Return [x, y] of the center of cell containing provided text 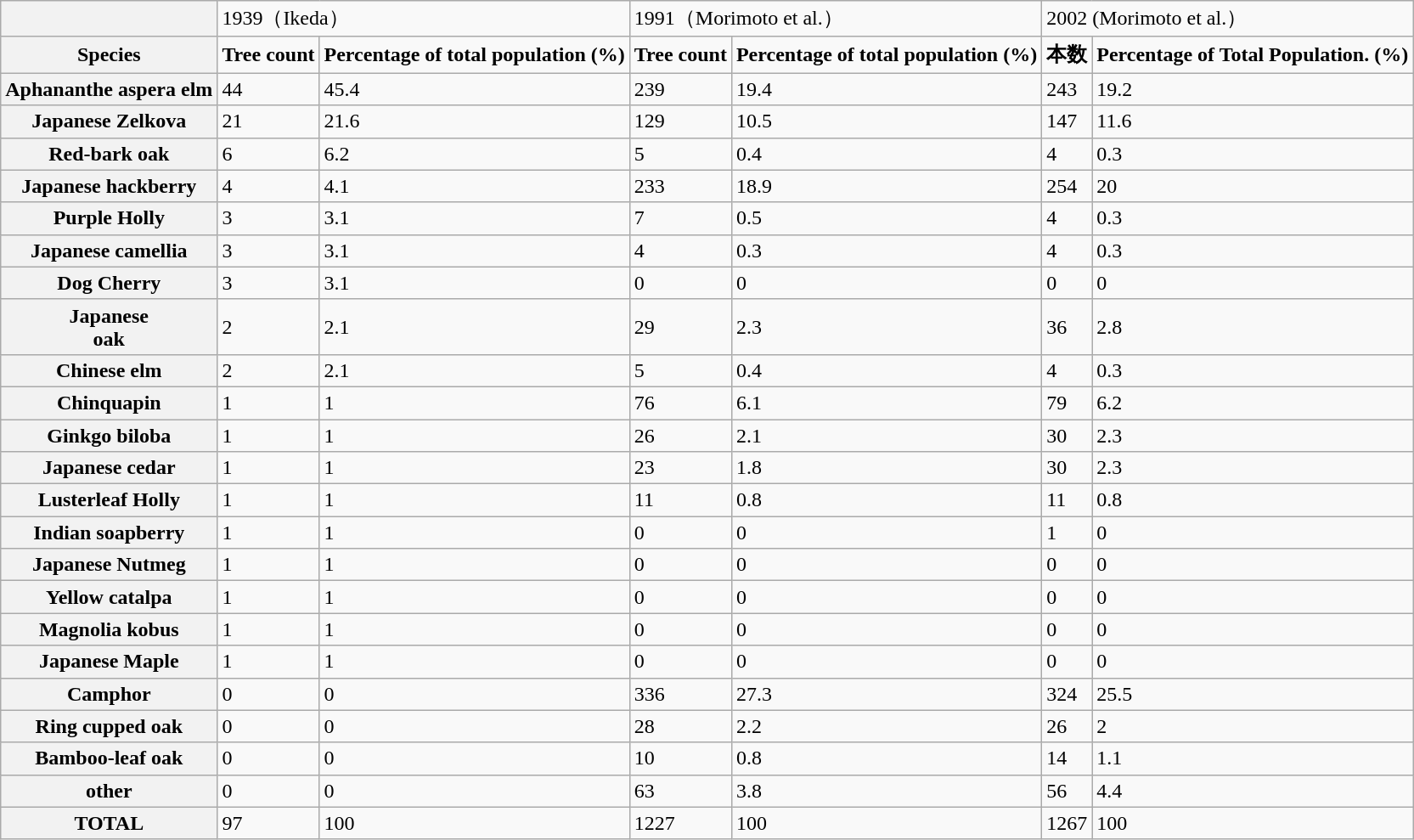
14 [1067, 758]
79 [1067, 403]
1.8 [887, 468]
336 [680, 694]
4.1 [474, 186]
2.8 [1253, 326]
TOTAL [109, 823]
Species [109, 54]
Red-bark oak [109, 154]
Japanese Zelkova [109, 121]
63 [680, 791]
10.5 [887, 121]
28 [680, 726]
11.6 [1253, 121]
239 [680, 89]
4.4 [1253, 791]
45.4 [474, 89]
1227 [680, 823]
6 [268, 154]
21.6 [474, 121]
29 [680, 326]
Purple Holly [109, 218]
233 [680, 186]
19.2 [1253, 89]
Ring cupped oak [109, 726]
324 [1067, 694]
本数 [1067, 54]
Japanese Nutmeg [109, 565]
Chinquapin [109, 403]
147 [1067, 121]
Percentage of Total Population. (%) [1253, 54]
2002 (Morimoto et al.） [1228, 19]
27.3 [887, 694]
Japanese cedar [109, 468]
1939（Ikeda） [423, 19]
7 [680, 218]
243 [1067, 89]
Dog Cherry [109, 283]
18.9 [887, 186]
1.1 [1253, 758]
97 [268, 823]
Japaneseoak [109, 326]
Bamboo-leaf oak [109, 758]
10 [680, 758]
21 [268, 121]
Chinese elm [109, 370]
23 [680, 468]
25.5 [1253, 694]
76 [680, 403]
Aphananthe aspera elm [109, 89]
other [109, 791]
0.5 [887, 218]
1267 [1067, 823]
3.8 [887, 791]
Japanese hackberry [109, 186]
Magnolia kobus [109, 629]
Yellow catalpa [109, 597]
6.1 [887, 403]
20 [1253, 186]
Ginkgo biloba [109, 436]
Indian soapberry [109, 533]
36 [1067, 326]
Camphor [109, 694]
2.2 [887, 726]
254 [1067, 186]
56 [1067, 791]
44 [268, 89]
Japanese camellia [109, 251]
Japanese Maple [109, 662]
19.4 [887, 89]
Lusterleaf Holly [109, 500]
129 [680, 121]
1991（Morimoto et al.） [836, 19]
